Return [x, y] of the center of cell containing provided text 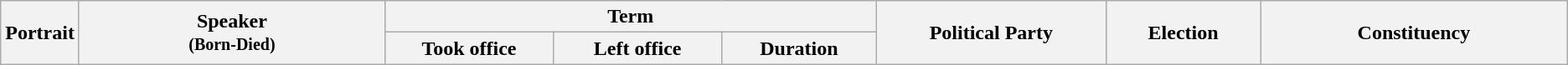
Speaker(Born-Died) [231, 32]
Portrait [40, 32]
Left office [638, 48]
Political Party [991, 32]
Took office [469, 48]
Constituency [1414, 32]
Duration [799, 48]
Election [1184, 32]
Term [630, 17]
